From the cell containing the given text, extract its center point as [X, Y] coordinate. 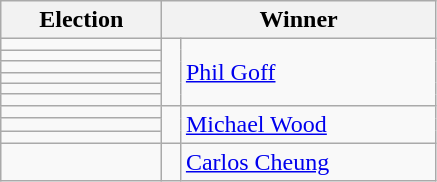
Carlos Cheung [308, 162]
Phil Goff [308, 72]
Election [82, 20]
Michael Wood [308, 124]
Winner [299, 20]
